Locate the cell with the specified text and output its [x, y] center coordinate. 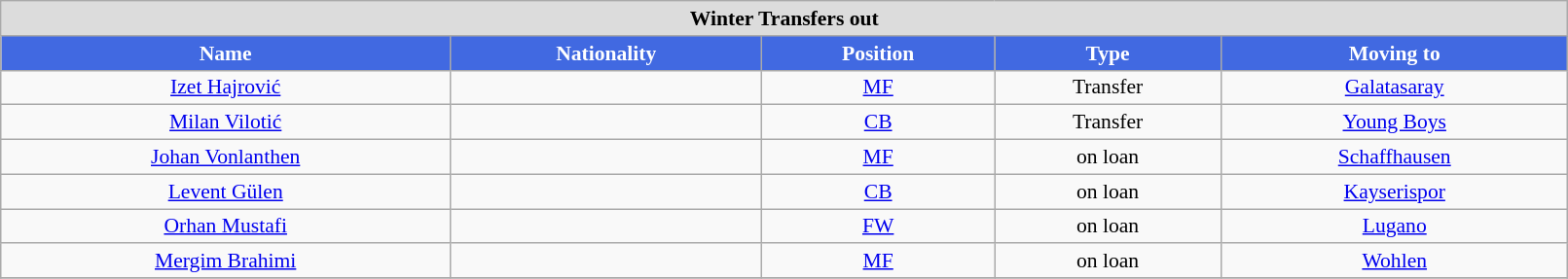
Orhan Mustafi [226, 227]
Izet Hajrović [226, 87]
Name [226, 53]
Lugano [1395, 227]
Winter Transfers out [784, 18]
Kayserispor [1395, 192]
Mergim Brahimi [226, 262]
Wohlen [1395, 262]
Schaffhausen [1395, 157]
Moving to [1395, 53]
Nationality [606, 53]
FW [878, 227]
Johan Vonlanthen [226, 157]
Milan Vilotić [226, 122]
Levent Gülen [226, 192]
Position [878, 53]
Galatasaray [1395, 87]
Young Boys [1395, 122]
Type [1108, 53]
